Scan for the cell matching the given text and deliver its (x, y) coordinate at center. 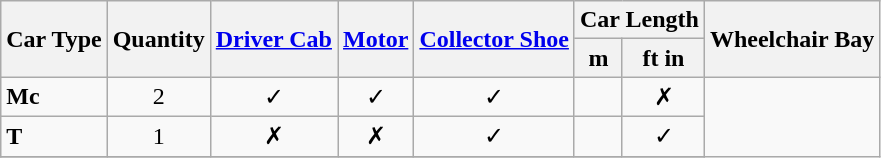
Collector Shoe (494, 39)
Driver Cab (274, 39)
Wheelchair Bay (792, 39)
Motor (376, 39)
ft in (663, 58)
T (54, 136)
Car Length (639, 20)
Quantity (158, 39)
m (598, 58)
Car Type (54, 39)
Mc (54, 97)
2 (158, 97)
1 (158, 136)
